Extract the [x, y] coordinate from the center of the cell holding the provided text.  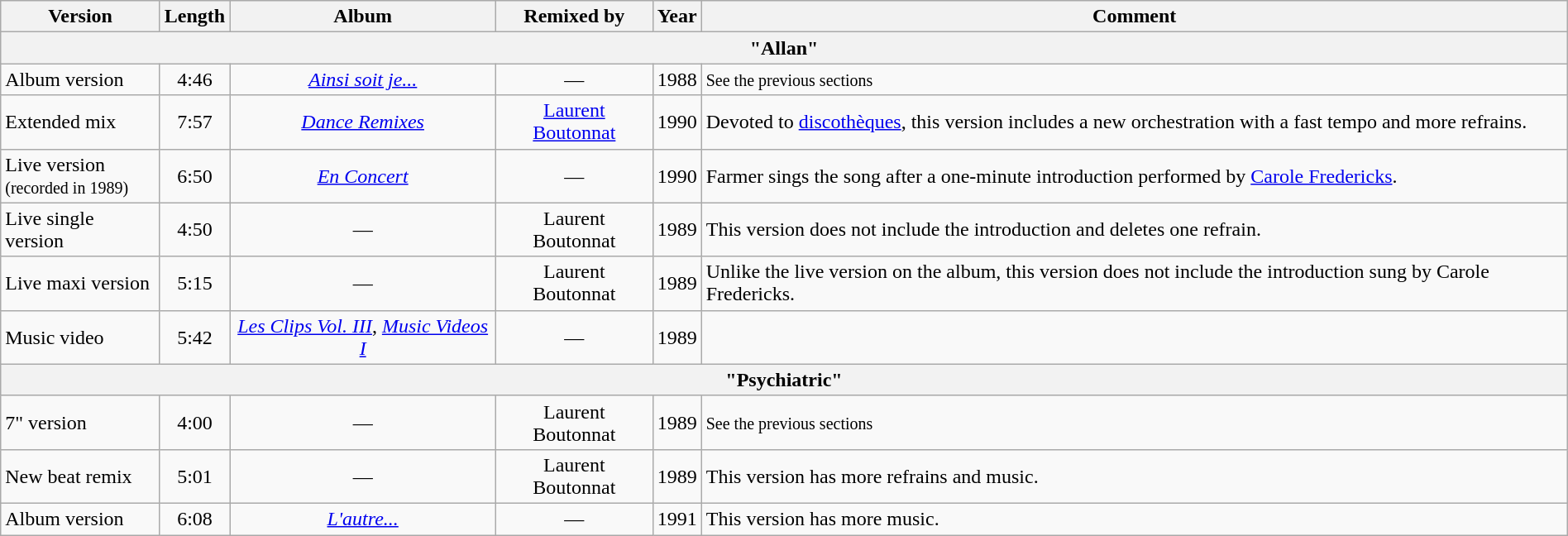
L'autre... [363, 519]
4:00 [194, 422]
Length [194, 17]
This version has more music. [1135, 519]
Live maxi version [81, 283]
7" version [81, 422]
Les Clips Vol. III, Music Videos I [363, 337]
1991 [676, 519]
7:57 [194, 122]
Live version (recorded in 1989) [81, 175]
En Concert [363, 175]
5:15 [194, 283]
4:46 [194, 79]
Extended mix [81, 122]
Remixed by [575, 17]
5:01 [194, 476]
"Allan" [784, 48]
Comment [1135, 17]
"Psychiatric" [784, 380]
6:08 [194, 519]
Farmer sings the song after a one-minute introduction performed by Carole Fredericks. [1135, 175]
5:42 [194, 337]
New beat remix [81, 476]
6:50 [194, 175]
This version has more refrains and music. [1135, 476]
Dance Remixes [363, 122]
Year [676, 17]
Album [363, 17]
Unlike the live version on the album, this version does not include the introduction sung by Carole Fredericks. [1135, 283]
Live single version [81, 230]
Music video [81, 337]
Devoted to discothèques, this version includes a new orchestration with a fast tempo and more refrains. [1135, 122]
Version [81, 17]
This version does not include the introduction and deletes one refrain. [1135, 230]
4:50 [194, 230]
1988 [676, 79]
Ainsi soit je... [363, 79]
